Scan for the cell matching the given text and deliver its (X, Y) coordinate at center. 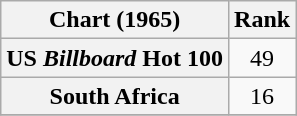
US Billboard Hot 100 (115, 58)
49 (262, 58)
South Africa (115, 96)
Chart (1965) (115, 20)
16 (262, 96)
Rank (262, 20)
